Find where the given text appears and provide that cell's center as (X, Y) coordinate. 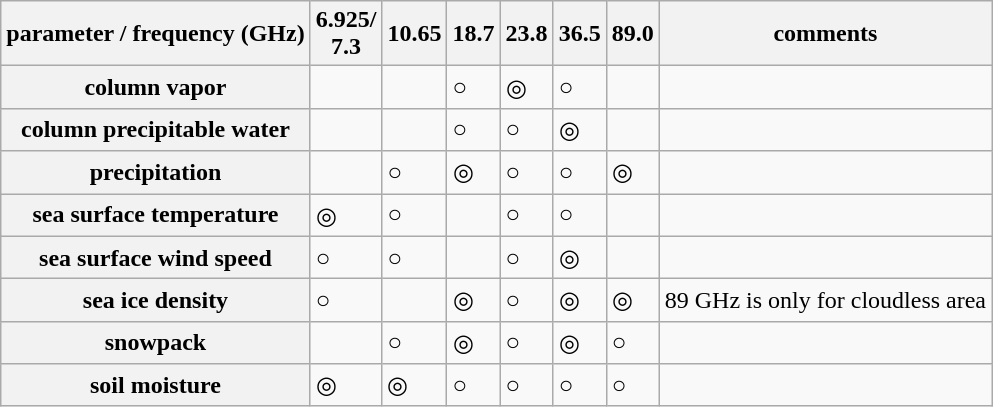
column precipitable water (156, 130)
column vapor (156, 88)
sea surface wind speed (156, 258)
sea ice density (156, 300)
89.0 (632, 34)
23.8 (526, 34)
precipitation (156, 172)
sea surface temperature (156, 216)
18.7 (474, 34)
snowpack (156, 342)
6.925/7.3 (346, 34)
comments (825, 34)
89 GHz is only for cloudless area (825, 300)
10.65 (414, 34)
parameter / frequency (GHz) (156, 34)
soil moisture (156, 386)
36.5 (580, 34)
